Capture the cell that displays the provided text and extract its [X, Y] central coordinate. 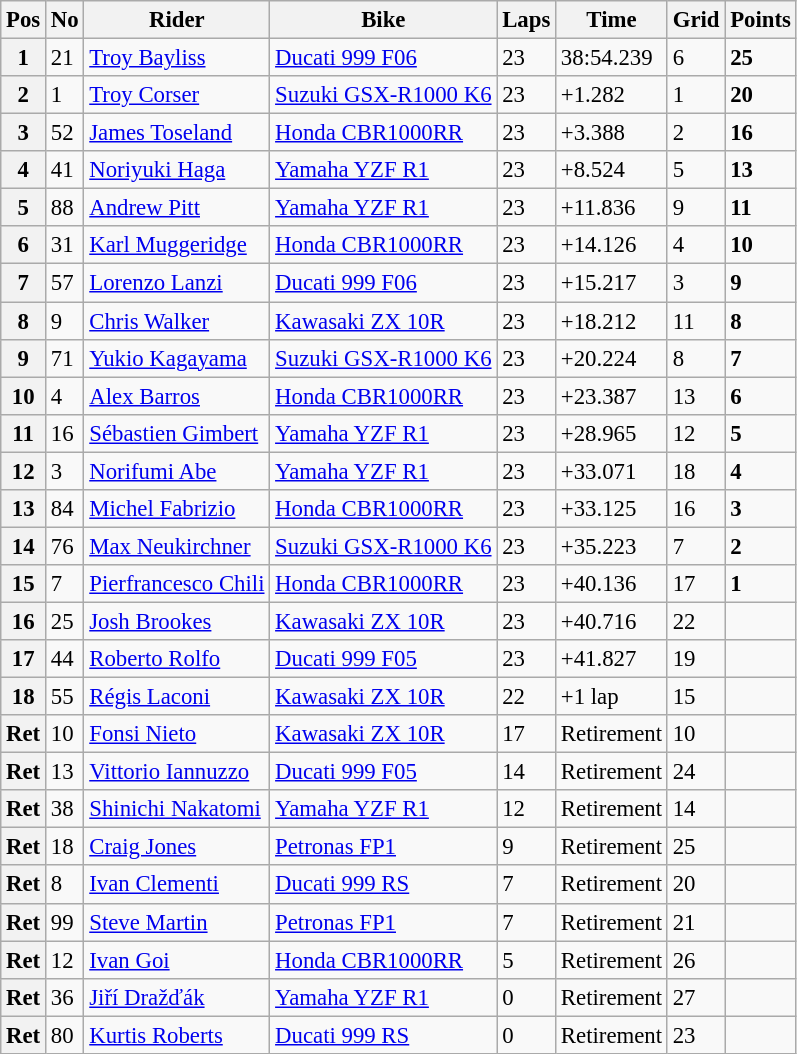
Vittorio Iannuzzo [177, 772]
Josh Brookes [177, 621]
+40.716 [612, 621]
+41.827 [612, 659]
+33.071 [612, 471]
Troy Corser [177, 95]
52 [65, 133]
99 [65, 922]
76 [65, 546]
+3.388 [612, 133]
+33.125 [612, 509]
James Toseland [177, 133]
Bike [384, 20]
38:54.239 [612, 58]
Max Neukirchner [177, 546]
+35.223 [612, 546]
+28.965 [612, 433]
Rider [177, 20]
Points [760, 20]
Andrew Pitt [177, 208]
+1 lap [612, 697]
Chris Walker [177, 321]
71 [65, 358]
+11.836 [612, 208]
Ivan Goi [177, 960]
Régis Laconi [177, 697]
+40.136 [612, 584]
Noriyuki Haga [177, 170]
44 [65, 659]
55 [65, 697]
Laps [526, 20]
+23.387 [612, 396]
Yukio Kagayama [177, 358]
Karl Muggeridge [177, 245]
41 [65, 170]
84 [65, 509]
24 [696, 772]
Time [612, 20]
26 [696, 960]
Shinichi Nakatomi [177, 809]
Sébastien Gimbert [177, 433]
31 [65, 245]
Jiří Dražďák [177, 997]
Roberto Rolfo [177, 659]
Steve Martin [177, 922]
Grid [696, 20]
Pos [24, 20]
Kurtis Roberts [177, 1035]
+1.282 [612, 95]
Lorenzo Lanzi [177, 283]
Pierfrancesco Chili [177, 584]
Michel Fabrizio [177, 509]
88 [65, 208]
80 [65, 1035]
+8.524 [612, 170]
57 [65, 283]
+18.212 [612, 321]
+20.224 [612, 358]
No [65, 20]
Troy Bayliss [177, 58]
27 [696, 997]
Ivan Clementi [177, 885]
Fonsi Nieto [177, 734]
Norifumi Abe [177, 471]
36 [65, 997]
Craig Jones [177, 847]
19 [696, 659]
+15.217 [612, 283]
38 [65, 809]
+14.126 [612, 245]
Alex Barros [177, 396]
